Scan for the cell matching the given text and deliver its [x, y] coordinate at center. 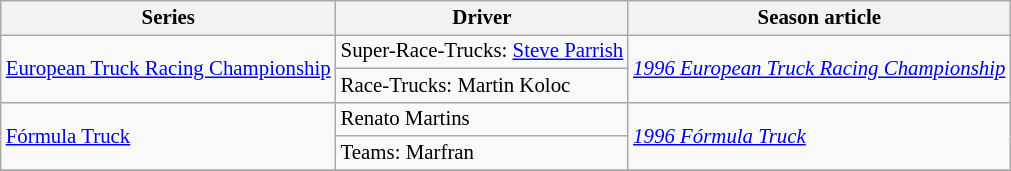
Race-Trucks: Martin Koloc [482, 85]
Season article [819, 18]
Renato Martins [482, 119]
European Truck Racing Championship [168, 68]
Fórmula Truck [168, 136]
1996 European Truck Racing Championship [819, 68]
Series [168, 18]
Super-Race-Trucks: Steve Parrish [482, 51]
1996 Fórmula Truck [819, 136]
Teams: Marfran [482, 153]
Driver [482, 18]
